Return (X, Y) of the center of cell containing provided text 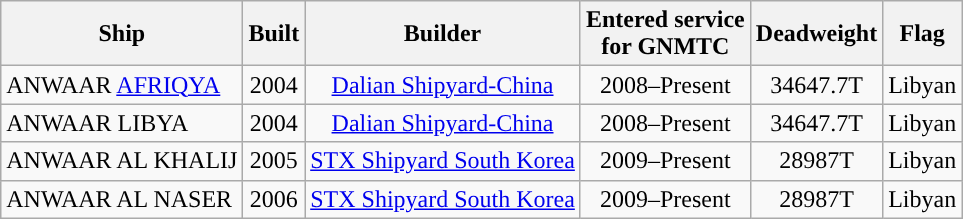
Flag (922, 34)
ANWAAR AL NASER (122, 199)
2006 (274, 199)
2005 (274, 161)
Builder (443, 34)
Ship (122, 34)
Built (274, 34)
Entered service for GNMTC (665, 34)
ANWAAR LIBYA (122, 123)
ANWAAR AFRIQYA (122, 85)
ANWAAR AL KHALIJ (122, 161)
Deadweight (816, 34)
